Provide the (X, Y) coordinate of the cell's center where the given text is located.  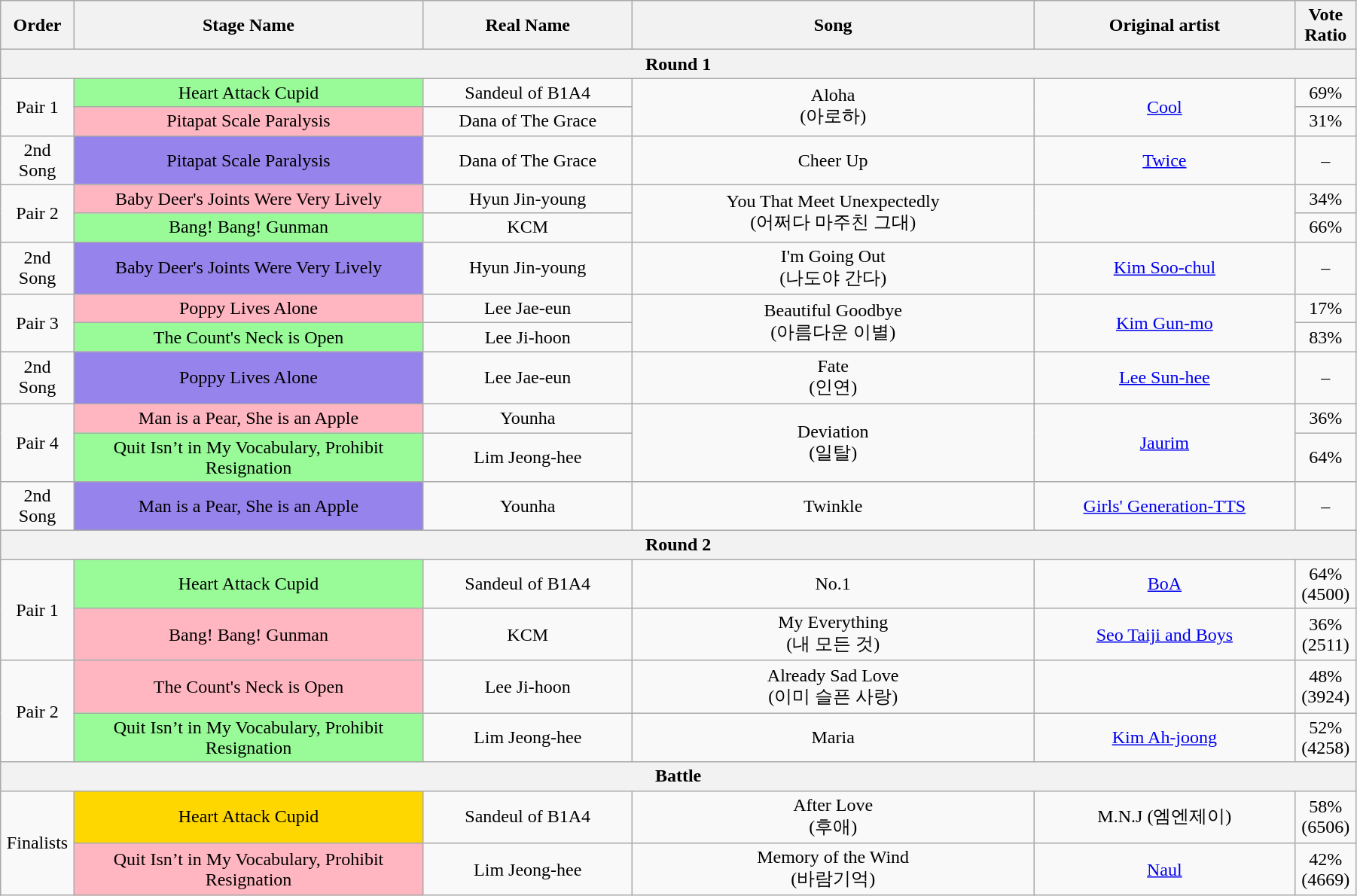
Deviation(일탈) (833, 443)
52% (4258) (1325, 738)
Naul (1165, 870)
Vote Ratio (1325, 26)
M.N.J (엠엔제이) (1165, 817)
Aloha(아로하) (833, 107)
Kim Ah-joong (1165, 738)
Kim Gun-mo (1165, 323)
48% (3924) (1325, 687)
Jaurim (1165, 443)
Memory of the Wind(바람기억) (833, 870)
You That Meet Unexpectedly(어쩌다 마주친 그대) (833, 213)
Order (38, 26)
64% (1325, 456)
Cool (1165, 107)
58% (6506) (1325, 817)
69% (1325, 93)
36% (2511) (1325, 635)
Already Sad Love(이미 슬픈 사랑) (833, 687)
Battle (678, 776)
Seo Taiji and Boys (1165, 635)
Round 1 (678, 64)
66% (1325, 227)
Pair 3 (38, 323)
Round 2 (678, 545)
34% (1325, 199)
Cheer Up (833, 160)
Beautiful Goodbye(아름다운 이별) (833, 323)
Twice (1165, 160)
17% (1325, 309)
31% (1325, 121)
After Love(후애) (833, 817)
Kim Soo-chul (1165, 268)
Twinkle (833, 506)
Fate(인연) (833, 378)
Original artist (1165, 26)
Stage Name (249, 26)
BoA (1165, 584)
Song (833, 26)
36% (1325, 418)
I'm Going Out(나도야 간다) (833, 268)
Finalists (38, 843)
My Everything(내 모든 것) (833, 635)
83% (1325, 337)
64% (4500) (1325, 584)
Maria (833, 738)
Real Name (528, 26)
Pair 4 (38, 443)
Girls' Generation-TTS (1165, 506)
Lee Sun-hee (1165, 378)
No.1 (833, 584)
42% (4669) (1325, 870)
